Search for the cell housing the specified text and yield its [X, Y] center coordinate. 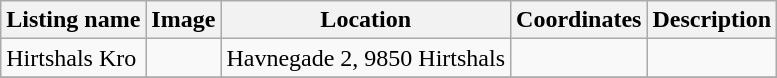
Havnegade 2, 9850 Hirtshals [366, 58]
Coordinates [579, 20]
Description [712, 20]
Image [184, 20]
Location [366, 20]
Hirtshals Kro [74, 58]
Listing name [74, 20]
